From the cell containing the given text, extract its center point as [x, y] coordinate. 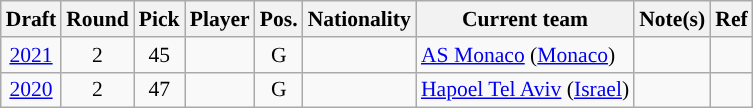
Note(s) [672, 19]
Hapoel Tel Aviv (Israel) [525, 90]
Pos. [279, 19]
Round [98, 19]
Player [220, 19]
AS Monaco (Monaco) [525, 55]
Current team [525, 19]
Draft [31, 19]
2021 [31, 55]
45 [160, 55]
Ref [731, 19]
47 [160, 90]
2020 [31, 90]
Pick [160, 19]
Nationality [360, 19]
